For the text-containing cell, return its midpoint in [X, Y] coordinate format. 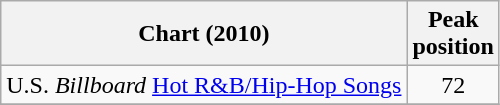
Chart (2010) [204, 34]
72 [453, 85]
Peakposition [453, 34]
U.S. Billboard Hot R&B/Hip-Hop Songs [204, 85]
